Locate the cell with the specified text and output its (X, Y) center coordinate. 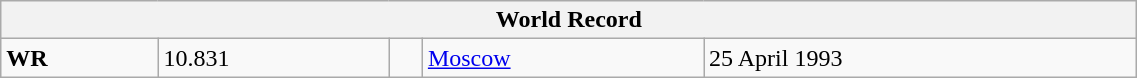
25 April 1993 (920, 58)
Moscow (562, 58)
10.831 (274, 58)
WR (80, 58)
World Record (569, 20)
